Provide the (x, y) coordinate of the cell's center where the given text is located.  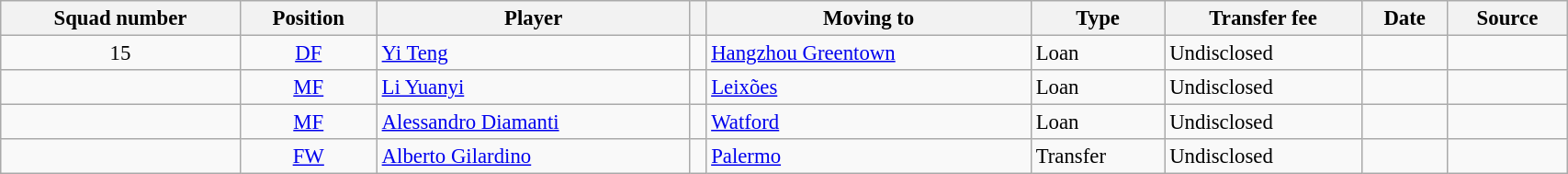
Source (1506, 18)
Palermo (869, 157)
Alessandro Diamanti (533, 122)
Transfer (1098, 157)
Li Yuanyi (533, 87)
Moving to (869, 18)
Transfer fee (1263, 18)
Player (533, 18)
DF (309, 53)
15 (120, 53)
Alberto Gilardino (533, 157)
Yi Teng (533, 53)
Hangzhou Greentown (869, 53)
Date (1404, 18)
Squad number (120, 18)
Leixões (869, 87)
FW (309, 157)
Watford (869, 122)
Position (309, 18)
Type (1098, 18)
